Provide the [x, y] coordinate of the cell's center where the given text is located.  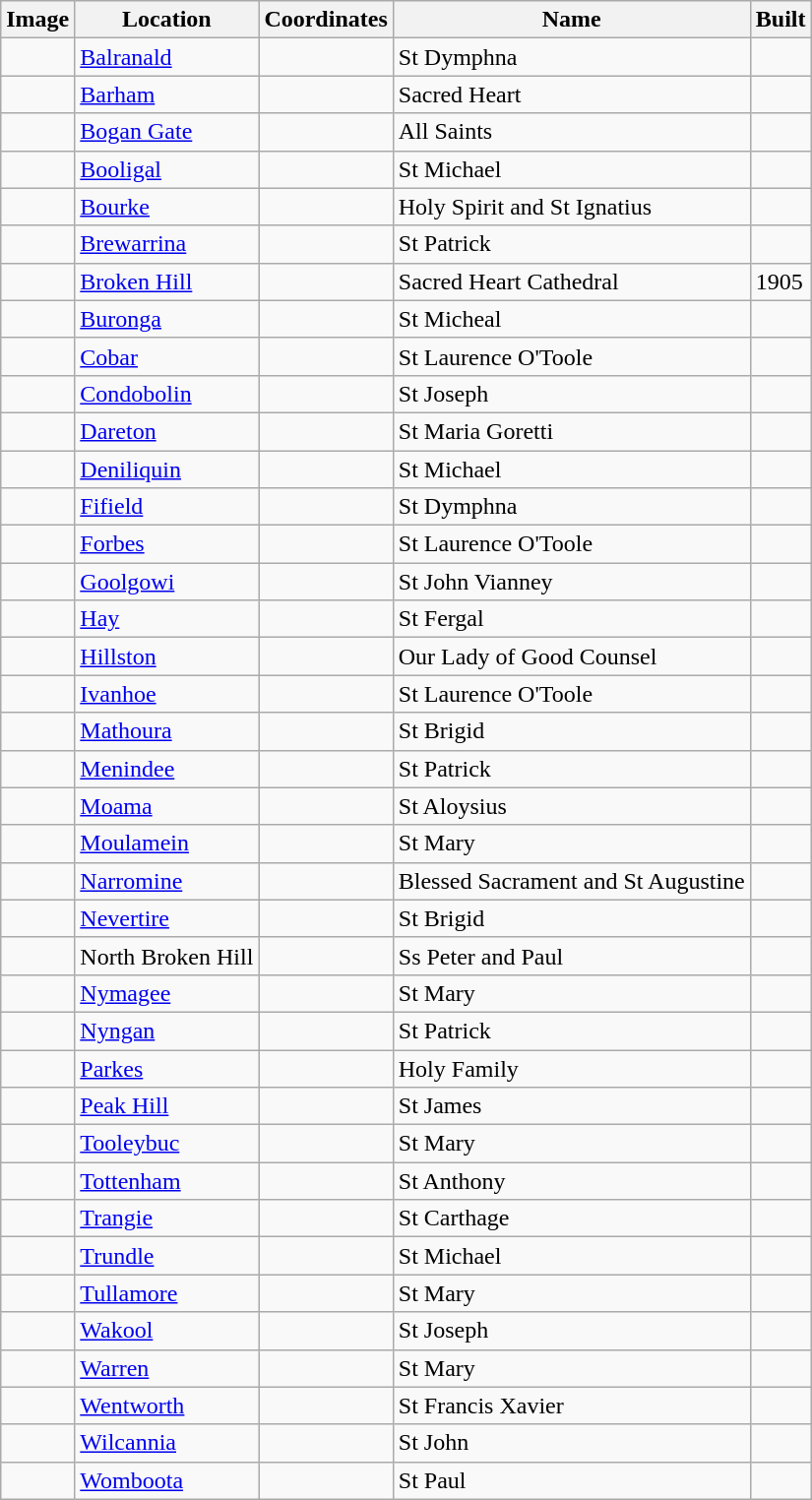
Image [37, 20]
Name [571, 20]
Parkes [167, 1068]
Booligal [167, 169]
Balranald [167, 57]
Forbes [167, 544]
St Maria Goretti [571, 431]
Dareton [167, 431]
Sacred Heart [571, 94]
Mathoura [167, 731]
Broken Hill [167, 281]
Built [781, 20]
Location [167, 20]
Peak Hill [167, 1106]
Fifield [167, 507]
Buronga [167, 319]
St Anthony [571, 1181]
Sacred Heart Cathedral [571, 281]
Ss Peter and Paul [571, 956]
Cobar [167, 356]
Nevertire [167, 918]
Tooleybuc [167, 1144]
Moulamein [167, 844]
Wilcannia [167, 1443]
St Carthage [571, 1219]
Bourke [167, 207]
Tullamore [167, 1293]
St James [571, 1106]
Coordinates [326, 20]
St John Vianney [571, 582]
Menindee [167, 769]
Nymagee [167, 993]
Wakool [167, 1331]
Wentworth [167, 1406]
Tottenham [167, 1181]
Womboota [167, 1480]
Trangie [167, 1219]
Brewarrina [167, 244]
Condobolin [167, 394]
Bogan Gate [167, 132]
Hillston [167, 656]
Moama [167, 806]
Barham [167, 94]
All Saints [571, 132]
Narromine [167, 881]
Ivanhoe [167, 694]
Our Lady of Good Counsel [571, 656]
Warren [167, 1368]
St Micheal [571, 319]
Holy Family [571, 1068]
Blessed Sacrament and St Augustine [571, 881]
St Aloysius [571, 806]
Trundle [167, 1256]
Deniliquin [167, 469]
St Francis Xavier [571, 1406]
St Paul [571, 1480]
Hay [167, 619]
St John [571, 1443]
St Fergal [571, 619]
Nyngan [167, 1031]
Holy Spirit and St Ignatius [571, 207]
North Broken Hill [167, 956]
Goolgowi [167, 582]
1905 [781, 281]
